Return the [x, y] coordinate for the center point of the cell that contains the specified text.  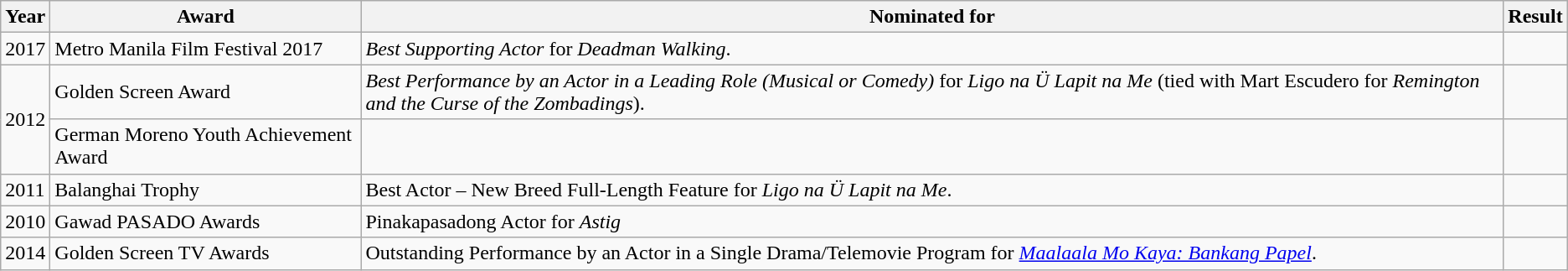
Metro Manila Film Festival 2017 [206, 49]
2010 [25, 221]
Award [206, 17]
2014 [25, 253]
Best Supporting Actor for Deadman Walking. [932, 49]
German Moreno Youth Achievement Award [206, 146]
2012 [25, 119]
Golden Screen TV Awards [206, 253]
Pinakapasadong Actor for Astig [932, 221]
Best Actor – New Breed Full-Length Feature for Ligo na Ü Lapit na Me. [932, 190]
Year [25, 17]
Golden Screen Award [206, 92]
Nominated for [932, 17]
Outstanding Performance by an Actor in a Single Drama/Telemovie Program for Maalaala Mo Kaya: Bankang Papel. [932, 253]
Gawad PASADO Awards [206, 221]
2011 [25, 190]
Balanghai Trophy [206, 190]
Result [1535, 17]
2017 [25, 49]
